Find where the given text appears and provide that cell's center as [x, y] coordinate. 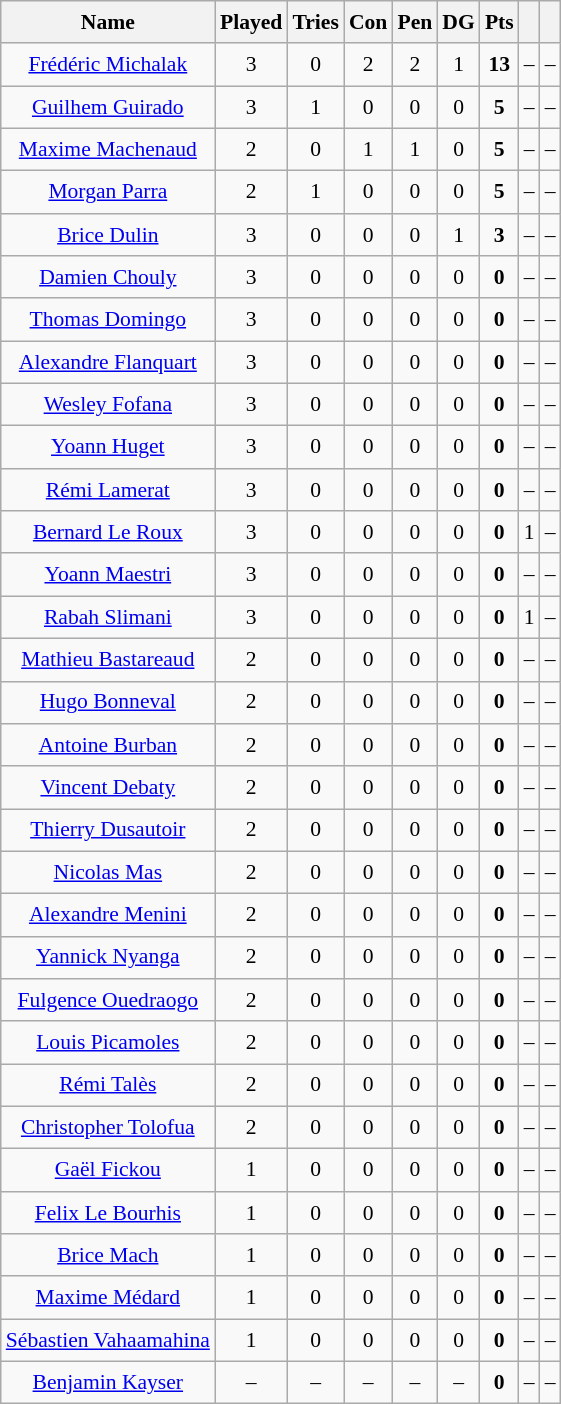
Yoann Huget [108, 448]
Louis Picamoles [108, 1044]
Thomas Domingo [108, 320]
Thierry Dusautoir [108, 830]
Gaël Fickou [108, 1170]
Damien Chouly [108, 278]
Rémi Talès [108, 1086]
Guilhem Guirado [108, 108]
Hugo Bonneval [108, 702]
Pts [500, 22]
Rémi Lamerat [108, 490]
Tries [315, 22]
Played [251, 22]
Felix Le Bourhis [108, 1214]
Brice Mach [108, 1256]
Vincent Debaty [108, 788]
Rabah Slimani [108, 618]
Antoine Burban [108, 746]
Pen [414, 22]
Christopher Tolofua [108, 1128]
Nicolas Mas [108, 872]
Alexandre Menini [108, 916]
Sébastien Vahaamahina [108, 1340]
Maxime Machenaud [108, 150]
Morgan Parra [108, 192]
Yoann Maestri [108, 576]
Wesley Fofana [108, 406]
Frédéric Michalak [108, 66]
Yannick Nyanga [108, 958]
Name [108, 22]
Fulgence Ouedraogo [108, 1000]
13 [500, 66]
Alexandre Flanquart [108, 362]
DG [458, 22]
Maxime Médard [108, 1298]
Con [368, 22]
Brice Dulin [108, 236]
Bernard Le Roux [108, 532]
Mathieu Bastareaud [108, 660]
